Detect which cell encompasses the target text, then output its (x, y) center coordinate. 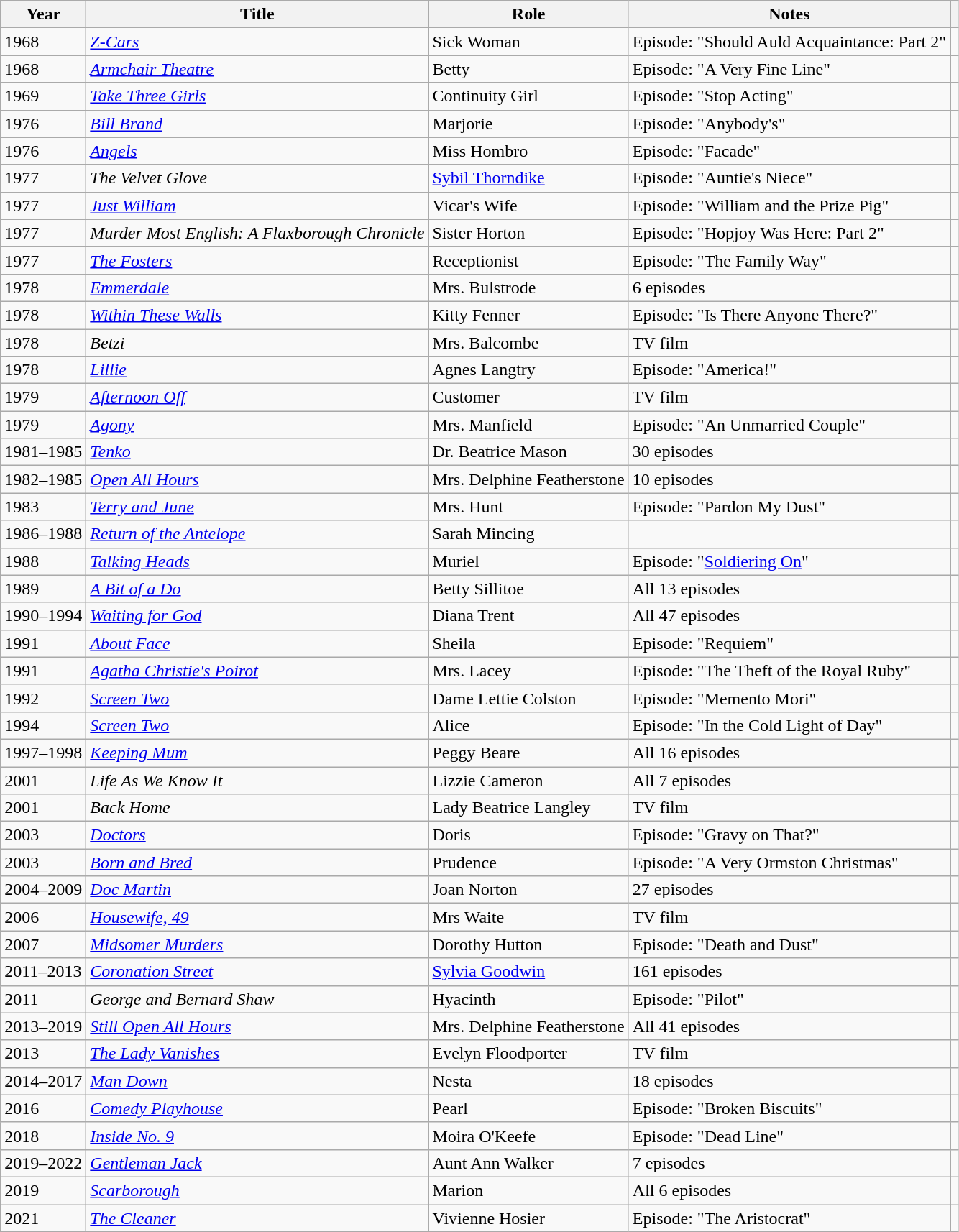
George and Bernard Shaw (257, 999)
Just William (257, 206)
1981–1985 (43, 452)
30 episodes (789, 452)
1992 (43, 698)
1969 (43, 96)
Customer (528, 397)
Open All Hours (257, 479)
Within These Walls (257, 315)
All 13 episodes (789, 589)
1990–1994 (43, 616)
About Face (257, 643)
Title (257, 14)
1997–1998 (43, 753)
Mrs. Lacey (528, 671)
Alice (528, 725)
Doc Martin (257, 890)
1988 (43, 561)
Mrs. Bulstrode (528, 288)
The Velvet Glove (257, 178)
Sylvia Goodwin (528, 972)
Agnes Langtry (528, 370)
All 7 episodes (789, 780)
Episode: "Memento Mori" (789, 698)
Kitty Fenner (528, 315)
Episode: "Requiem" (789, 643)
Talking Heads (257, 561)
161 episodes (789, 972)
Murder Most English: A Flaxborough Chronicle (257, 233)
Prudence (528, 863)
1983 (43, 507)
Episode: "Pilot" (789, 999)
Born and Bred (257, 863)
Sarah Mincing (528, 534)
1986–1988 (43, 534)
Coronation Street (257, 972)
Keeping Mum (257, 753)
6 episodes (789, 288)
All 16 episodes (789, 753)
Muriel (528, 561)
1989 (43, 589)
1982–1985 (43, 479)
2013 (43, 1054)
Still Open All Hours (257, 1026)
Episode: "An Unmarried Couple" (789, 425)
2021 (43, 1218)
Lillie (257, 370)
Mrs Waite (528, 917)
Dr. Beatrice Mason (528, 452)
Peggy Beare (528, 753)
Take Three Girls (257, 96)
Sick Woman (528, 42)
Notes (789, 14)
Episode: "America!" (789, 370)
Episode: "Auntie's Niece" (789, 178)
2004–2009 (43, 890)
Bill Brand (257, 124)
Moira O'Keefe (528, 1136)
Lizzie Cameron (528, 780)
Doctors (257, 835)
Vivienne Hosier (528, 1218)
Back Home (257, 808)
A Bit of a Do (257, 589)
Betty (528, 69)
2006 (43, 917)
Sister Horton (528, 233)
Agatha Christie's Poirot (257, 671)
All 41 episodes (789, 1026)
Gentleman Jack (257, 1163)
Angels (257, 151)
Mrs. Manfield (528, 425)
2013–2019 (43, 1026)
2016 (43, 1108)
Episode: "Should Auld Acquaintance: Part 2" (789, 42)
27 episodes (789, 890)
Betty Sillitoe (528, 589)
Z-Cars (257, 42)
Pearl (528, 1108)
Sybil Thorndike (528, 178)
Episode: "Is There Anyone There?" (789, 315)
Waiting for God (257, 616)
Lady Beatrice Langley (528, 808)
Nesta (528, 1081)
Year (43, 14)
1994 (43, 725)
The Lady Vanishes (257, 1054)
Afternoon Off (257, 397)
Doris (528, 835)
Diana Trent (528, 616)
Armchair Theatre (257, 69)
2018 (43, 1136)
Scarborough (257, 1190)
Housewife, 49 (257, 917)
Midsomer Murders (257, 944)
Role (528, 14)
Episode: "William and the Prize Pig" (789, 206)
2011 (43, 999)
Hyacinth (528, 999)
Mrs. Hunt (528, 507)
18 episodes (789, 1081)
Dorothy Hutton (528, 944)
10 episodes (789, 479)
Inside No. 9 (257, 1136)
Tenko (257, 452)
Emmerdale (257, 288)
Agony (257, 425)
Miss Hombro (528, 151)
Marion (528, 1190)
Episode: "Hopjoy Was Here: Part 2" (789, 233)
7 episodes (789, 1163)
Betzi (257, 343)
Episode: "The Family Way" (789, 260)
Mrs. Balcombe (528, 343)
Vicar's Wife (528, 206)
Episode: "A Very Ormston Christmas" (789, 863)
All 47 episodes (789, 616)
Episode: "Dead Line" (789, 1136)
Comedy Playhouse (257, 1108)
Episode: "Gravy on That?" (789, 835)
Dame Lettie Colston (528, 698)
Episode: "Facade" (789, 151)
Episode: "Anybody's" (789, 124)
Evelyn Floodporter (528, 1054)
Life As We Know It (257, 780)
Receptionist (528, 260)
Joan Norton (528, 890)
2011–2013 (43, 972)
Episode: "A Very Fine Line" (789, 69)
Episode: "The Theft of the Royal Ruby" (789, 671)
Man Down (257, 1081)
Episode: "Death and Dust" (789, 944)
The Cleaner (257, 1218)
Episode: "Pardon My Dust" (789, 507)
2019 (43, 1190)
All 6 episodes (789, 1190)
Marjorie (528, 124)
Return of the Antelope (257, 534)
Sheila (528, 643)
Episode: "Soldiering On" (789, 561)
Continuity Girl (528, 96)
The Fosters (257, 260)
2007 (43, 944)
Aunt Ann Walker (528, 1163)
2019–2022 (43, 1163)
2014–2017 (43, 1081)
Episode: "The Aristocrat" (789, 1218)
Episode: "In the Cold Light of Day" (789, 725)
Terry and June (257, 507)
Episode: "Stop Acting" (789, 96)
Episode: "Broken Biscuits" (789, 1108)
